Capture the cell that displays the provided text and extract its [x, y] central coordinate. 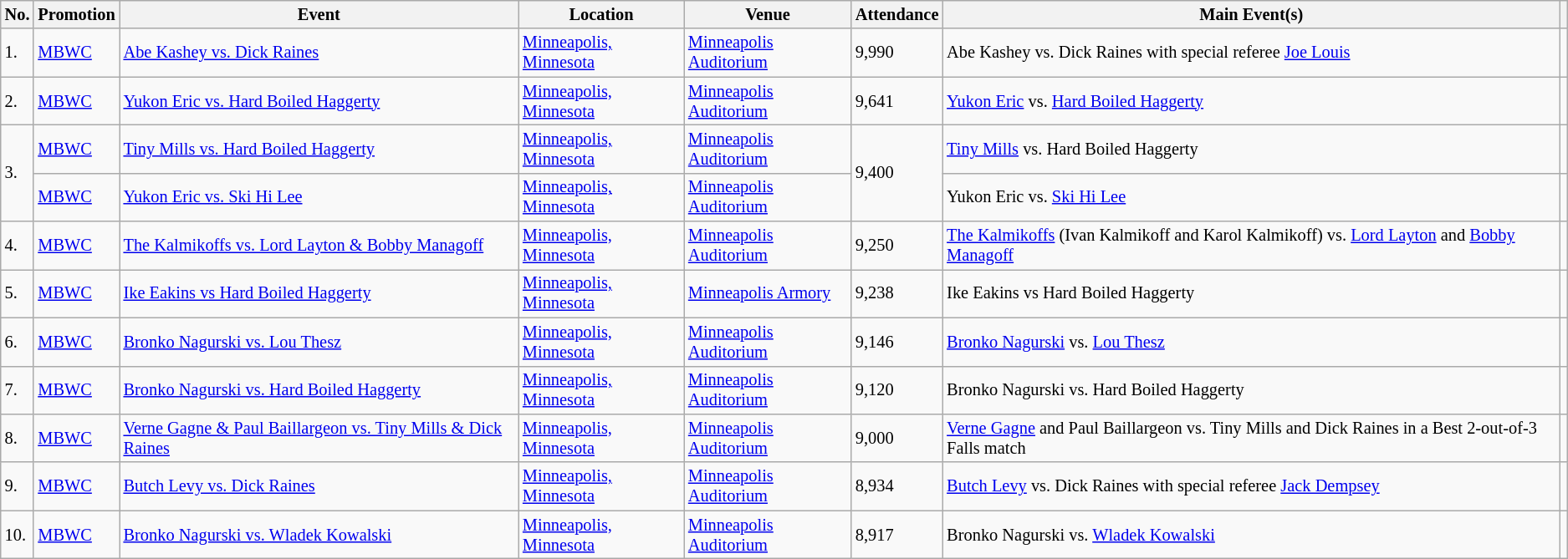
Main Event(s) [1251, 14]
9,000 [896, 438]
9,400 [896, 172]
9,238 [896, 293]
9,146 [896, 342]
The Kalmikoffs (Ivan Kalmikoff and Karol Kalmikoff) vs. Lord Layton and Bobby Managoff [1251, 246]
6. [18, 342]
3. [18, 172]
2. [18, 101]
The Kalmikoffs vs. Lord Layton & Bobby Managoff [319, 246]
7. [18, 390]
8. [18, 438]
No. [18, 14]
Abe Kashey vs. Dick Raines [319, 53]
Attendance [896, 14]
Abe Kashey vs. Dick Raines with special referee Joe Louis [1251, 53]
9,990 [896, 53]
8,934 [896, 486]
Location [601, 14]
8,917 [896, 535]
5. [18, 293]
Venue [768, 14]
9. [18, 486]
Verne Gagne & Paul Baillargeon vs. Tiny Mills & Dick Raines [319, 438]
Butch Levy vs. Dick Raines [319, 486]
1. [18, 53]
Verne Gagne and Paul Baillargeon vs. Tiny Mills and Dick Raines in a Best 2-out-of-3 Falls match [1251, 438]
10. [18, 535]
9,641 [896, 101]
9,250 [896, 246]
Minneapolis Armory [768, 293]
Event [319, 14]
9,120 [896, 390]
Butch Levy vs. Dick Raines with special referee Jack Dempsey [1251, 486]
Promotion [76, 14]
4. [18, 246]
